Scan for the cell matching the given text and deliver its (x, y) coordinate at center. 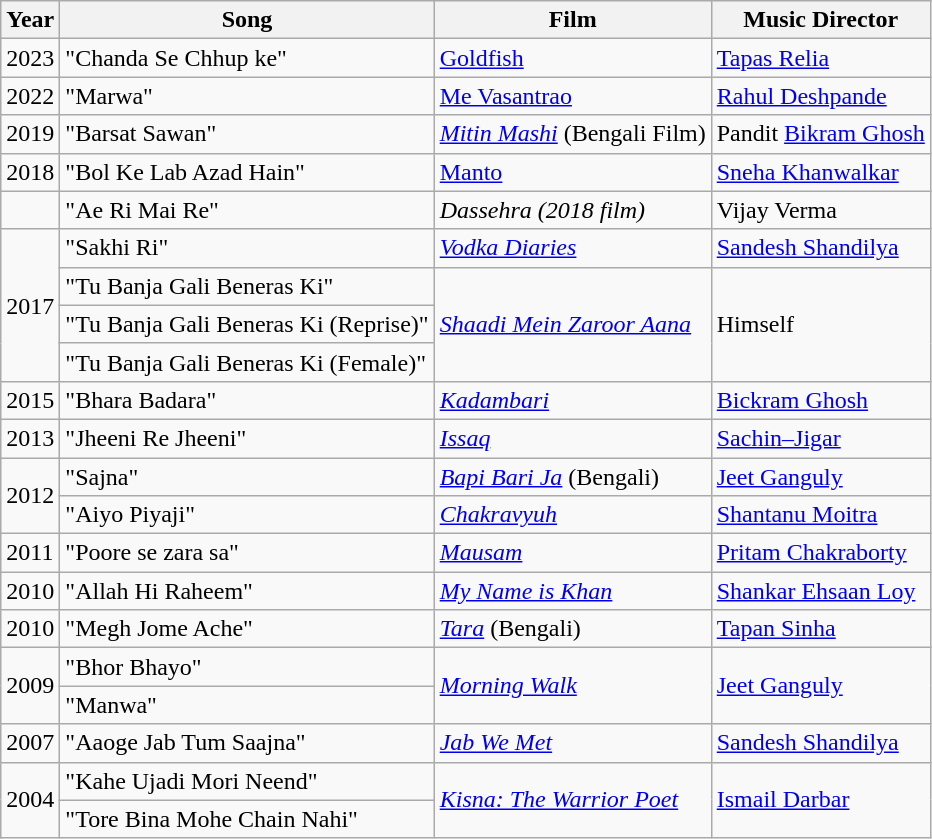
2012 (30, 496)
"Megh Jome Ache" (247, 629)
Mitin Mashi (Bengali Film) (572, 134)
2011 (30, 553)
Song (247, 20)
"Poore se zara sa" (247, 553)
Year (30, 20)
Himself (820, 324)
"Sakhi Ri" (247, 248)
"Allah Hi Raheem" (247, 591)
Jab We Met (572, 743)
Shankar Ehsaan Loy (820, 591)
"Marwa" (247, 96)
2019 (30, 134)
Sneha Khanwalkar (820, 172)
"Bhor Bhayo" (247, 667)
Shantanu Moitra (820, 515)
"Jheeni Re Jheeni" (247, 438)
"Ae Ri Mai Re" (247, 210)
Tapas Relia (820, 58)
Chakravyuh (572, 515)
"Tu Banja Gali Beneras Ki (Female)" (247, 362)
"Kahe Ujadi Mori Neend" (247, 781)
"Chanda Se Chhup ke" (247, 58)
2018 (30, 172)
2017 (30, 305)
"Barsat Sawan" (247, 134)
Pandit Bikram Ghosh (820, 134)
Mausam (572, 553)
Pritam Chakraborty (820, 553)
Morning Walk (572, 686)
2015 (30, 400)
Vodka Diaries (572, 248)
Kisna: The Warrior Poet (572, 800)
Bickram Ghosh (820, 400)
"Aaoge Jab Tum Saajna" (247, 743)
Tapan Sinha (820, 629)
2013 (30, 438)
2022 (30, 96)
Vijay Verma (820, 210)
2007 (30, 743)
"Tore Bina Mohe Chain Nahi" (247, 819)
"Tu Banja Gali Beneras Ki (Reprise)" (247, 324)
Rahul Deshpande (820, 96)
Sachin–Jigar (820, 438)
My Name is Khan (572, 591)
Tara (Bengali) (572, 629)
Dassehra (2018 film) (572, 210)
Music Director (820, 20)
"Tu Banja Gali Beneras Ki" (247, 286)
Shaadi Mein Zaroor Aana (572, 324)
Me Vasantrao (572, 96)
"Bol Ke Lab Azad Hain" (247, 172)
2009 (30, 686)
2004 (30, 800)
"Bhara Badara" (247, 400)
Film (572, 20)
Manto (572, 172)
"Aiyo Piyaji" (247, 515)
"Manwa" (247, 705)
"Sajna" (247, 477)
Kadambari (572, 400)
Goldfish (572, 58)
Issaq (572, 438)
Bapi Bari Ja (Bengali) (572, 477)
2023 (30, 58)
Ismail Darbar (820, 800)
